Capture the cell that displays the provided text and extract its (X, Y) central coordinate. 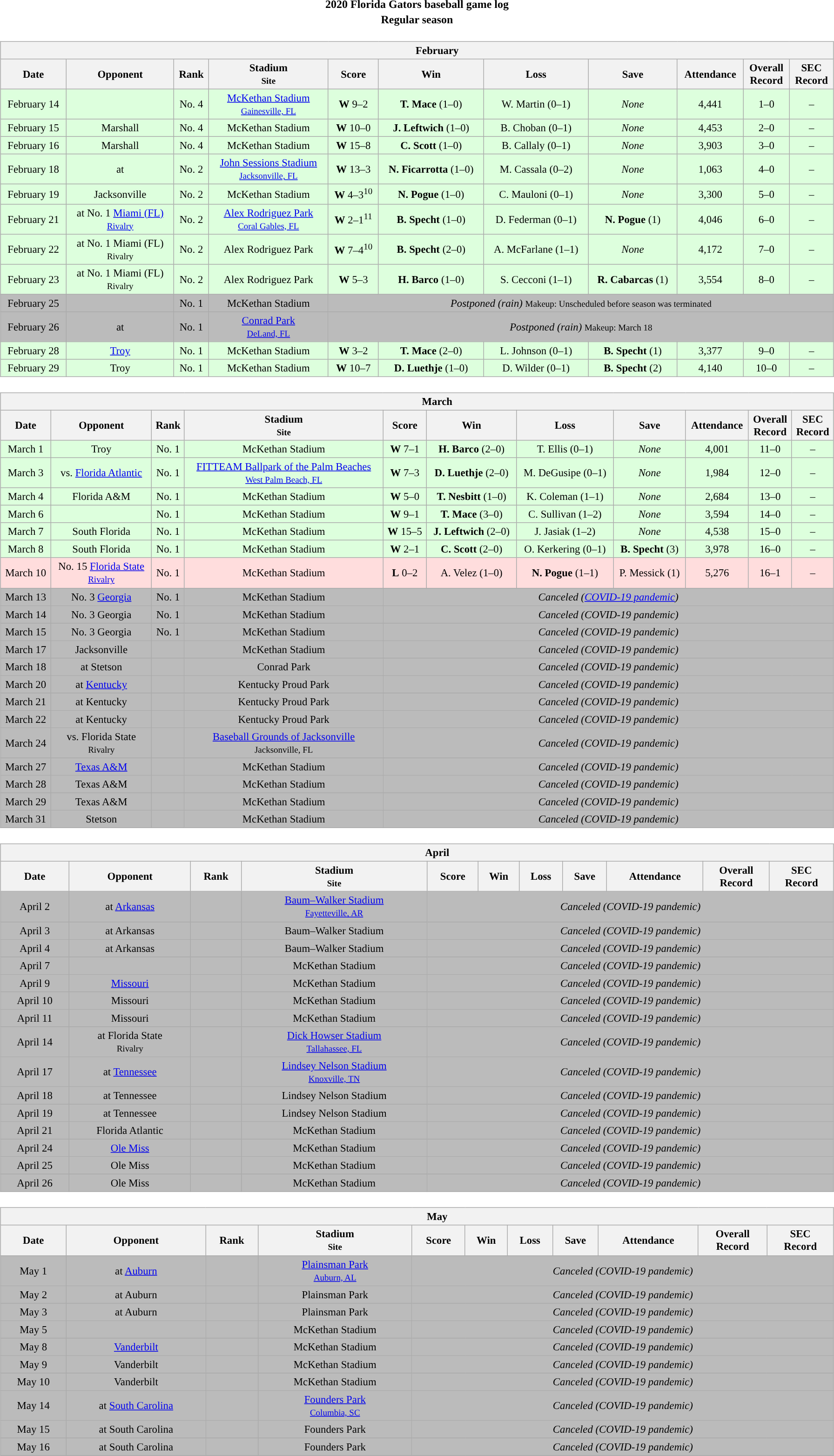
McKethan StadiumGainesville, FL (268, 104)
vs. Florida StateRivalry (101, 743)
9–0 (767, 351)
B. Choban (0–1) (536, 128)
April 19 (35, 1113)
Alex Rodriguez ParkCoral Gables, FL (268, 219)
W 2–1 (405, 549)
Lindsey Nelson StadiumKnoxville, TN (334, 1072)
May 5 (34, 1329)
H. Barco (1–0) (431, 279)
4,453 (710, 128)
May 14 (34, 1406)
April 17 (35, 1072)
B. Callaly (0–1) (536, 146)
Founders ParkColumbia, SC (335, 1406)
March 24 (26, 743)
10–0 (767, 368)
C. Scott (1–0) (431, 146)
4,046 (710, 219)
T. Mace (2–0) (431, 351)
March 7 (26, 532)
W 15–5 (405, 532)
May 9 (34, 1364)
C. Scott (2–0) (472, 549)
Florida Atlantic (130, 1131)
B. Specht (1) (632, 351)
3,554 (710, 279)
March 4 (26, 497)
March (417, 402)
N. Ficarrotta (1–0) (431, 169)
April 4 (35, 948)
5,276 (717, 573)
T. Ellis (0–1) (565, 449)
K. Coleman (1–1) (565, 497)
FITTEAM Ballpark of the Palm BeachesWest Palm Beach, FL (284, 473)
16–0 (770, 549)
W 9–2 (353, 104)
May 10 (34, 1382)
J. Leftwich (2–0) (472, 532)
March 31 (26, 819)
W 13–3 (353, 169)
8–0 (767, 279)
Postponed (rain) Makeup: March 18 (581, 327)
February (417, 50)
4,172 (710, 249)
N. Pogue (1–0) (431, 194)
May 15 (34, 1429)
February 22 (34, 249)
February 23 (34, 279)
4,001 (717, 449)
1,984 (717, 473)
D. Wilder (0–1) (536, 368)
April 9 (35, 983)
February 29 (34, 368)
W 3–2 (353, 351)
February 14 (34, 104)
April 3 (35, 930)
T. Nesbitt (1–0) (472, 497)
4,140 (710, 368)
2,684 (717, 497)
J. Jasiak (1–2) (565, 532)
Dick Howser StadiumTallahassee, FL (334, 1042)
3,903 (710, 146)
April (417, 853)
March 27 (26, 767)
W 7–410 (353, 249)
Florida A&M (101, 497)
4,538 (717, 532)
March 6 (26, 514)
April 18 (35, 1096)
March 3 (26, 473)
March 17 (26, 649)
April 2 (35, 907)
April 26 (35, 1183)
Stetson (101, 819)
B. Specht (1–0) (431, 219)
March 22 (26, 719)
N. Pogue (1–1) (565, 573)
W 9–1 (405, 514)
4–0 (767, 169)
May 16 (34, 1447)
May 2 (34, 1294)
No. 15 Florida StateRivalry (101, 573)
February 16 (34, 146)
W 5–0 (405, 497)
L 0–2 (405, 573)
C. Mauloni (0–1) (536, 194)
February 18 (34, 169)
W 7–3 (405, 473)
Plainsman ParkAuburn, AL (335, 1271)
2–0 (767, 128)
15–0 (770, 532)
February 15 (34, 128)
O. Kerkering (0–1) (565, 549)
at Stetson (101, 667)
W 4–310 (353, 194)
W 5–3 (353, 279)
13–0 (770, 497)
February 21 (34, 219)
March 14 (26, 614)
W 10–7 (353, 368)
A. Velez (1–0) (472, 573)
3–0 (767, 146)
at Florida StateRivalry (130, 1042)
3,594 (717, 514)
14–0 (770, 514)
March 21 (26, 702)
D. Federman (0–1) (536, 219)
April 7 (35, 965)
B. Specht (2) (632, 368)
John Sessions StadiumJacksonville, FL (268, 169)
11–0 (770, 449)
R. Cabarcas (1) (632, 279)
7–0 (767, 249)
B. Specht (2–0) (431, 249)
S. Cecconi (1–1) (536, 279)
L. Johnson (0–1) (536, 351)
May 8 (34, 1347)
W 10–0 (353, 128)
March 15 (26, 632)
April 21 (35, 1131)
vs. Florida Atlantic (101, 473)
W 7–1 (405, 449)
W 15–8 (353, 146)
February 26 (34, 327)
April 10 (35, 1000)
D. Luethje (2–0) (472, 473)
B. Specht (3) (650, 549)
Baseball Grounds of JacksonvilleJacksonville, FL (284, 743)
Conrad Park (284, 667)
3,377 (710, 351)
1–0 (767, 104)
March 13 (26, 597)
6–0 (767, 219)
Baum–Walker StadiumFayetteville, AR (334, 907)
J. Leftwich (1–0) (431, 128)
M. Cassala (0–2) (536, 169)
4,441 (710, 104)
5–0 (767, 194)
N. Pogue (1) (632, 219)
T. Mace (3–0) (472, 514)
March 20 (26, 684)
February 25 (34, 303)
March 8 (26, 549)
March 28 (26, 784)
March 10 (26, 573)
April 14 (35, 1042)
February 19 (34, 194)
May (417, 1217)
16–1 (770, 573)
February 28 (34, 351)
May 1 (34, 1271)
1,063 (710, 169)
Postponed (rain) Makeup: Unscheduled before season was terminated (581, 303)
April 25 (35, 1166)
D. Luethje (1–0) (431, 368)
March 1 (26, 449)
T. Mace (1–0) (431, 104)
Conrad ParkDeLand, FL (268, 327)
May 3 (34, 1312)
A. McFarlane (1–1) (536, 249)
3,300 (710, 194)
W. Martin (0–1) (536, 104)
12–0 (770, 473)
P. Messick (1) (650, 573)
April 11 (35, 1018)
April 24 (35, 1148)
H. Barco (2–0) (472, 449)
M. DeGusipe (0–1) (565, 473)
March 29 (26, 802)
3,978 (717, 549)
C. Sullivan (1–2) (565, 514)
W 2–111 (353, 219)
March 18 (26, 667)
